Provide the (x, y) coordinate of the cell's center where the given text is located.  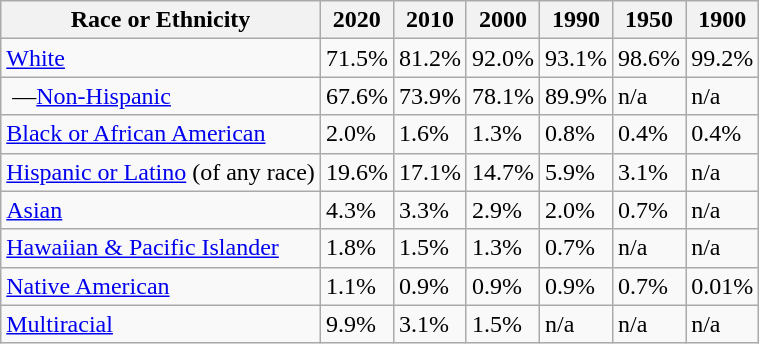
98.6% (650, 58)
78.1% (502, 96)
67.6% (356, 96)
2000 (502, 20)
71.5% (356, 58)
2020 (356, 20)
92.0% (502, 58)
0.8% (576, 134)
0.01% (722, 286)
4.3% (356, 210)
Black or African American (161, 134)
1.6% (430, 134)
1990 (576, 20)
89.9% (576, 96)
—Non-Hispanic (161, 96)
14.7% (502, 172)
Hispanic or Latino (of any race) (161, 172)
19.6% (356, 172)
Multiracial (161, 324)
Hawaiian & Pacific Islander (161, 248)
5.9% (576, 172)
17.1% (430, 172)
93.1% (576, 58)
99.2% (722, 58)
Asian (161, 210)
1.8% (356, 248)
1900 (722, 20)
White (161, 58)
2.9% (502, 210)
3.3% (430, 210)
1950 (650, 20)
73.9% (430, 96)
Race or Ethnicity (161, 20)
81.2% (430, 58)
2010 (430, 20)
1.1% (356, 286)
9.9% (356, 324)
Native American (161, 286)
